Return the [x, y] coordinate for the center point of the cell that contains the specified text.  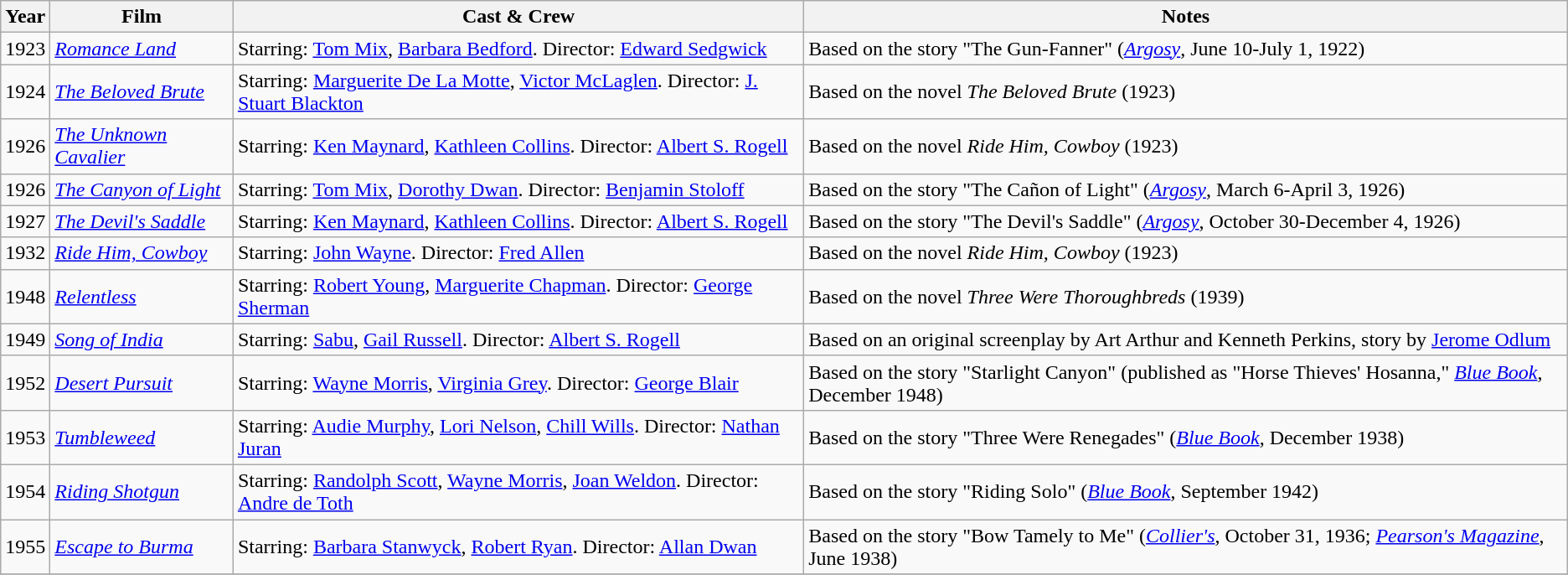
The Devil's Saddle [142, 221]
1932 [25, 253]
1924 [25, 92]
Starring: Marguerite De La Motte, Victor McLaglen. Director: J. Stuart Blackton [518, 92]
Romance Land [142, 49]
1927 [25, 221]
Film [142, 17]
Based on the story "Starlight Canyon" (published as "Horse Thieves' Hosanna," Blue Book, December 1948) [1186, 382]
Starring: Robert Young, Marguerite Chapman. Director: George Sherman [518, 297]
Starring: Audie Murphy, Lori Nelson, Chill Wills. Director: Nathan Juran [518, 438]
Based on the story "The Devil's Saddle" (Argosy, October 30-December 4, 1926) [1186, 221]
Year [25, 17]
Riding Shotgun [142, 491]
The Unknown Cavalier [142, 146]
Starring: Barbara Stanwyck, Robert Ryan. Director: Allan Dwan [518, 547]
1923 [25, 49]
Based on the story "The Gun-Fanner" (Argosy, June 10-July 1, 1922) [1186, 49]
Starring: Sabu, Gail Russell. Director: Albert S. Rogell [518, 339]
Based on an original screenplay by Art Arthur and Kenneth Perkins, story by Jerome Odlum [1186, 339]
Based on the story "Bow Tamely to Me" (Collier's, October 31, 1936; Pearson's Magazine, June 1938) [1186, 547]
Starring: John Wayne. Director: Fred Allen [518, 253]
Based on the story "Riding Solo" (Blue Book, September 1942) [1186, 491]
Starring: Tom Mix, Barbara Bedford. Director: Edward Sedgwick [518, 49]
The Beloved Brute [142, 92]
1955 [25, 547]
Notes [1186, 17]
1948 [25, 297]
Ride Him, Cowboy [142, 253]
The Canyon of Light [142, 189]
Based on the story "The Cañon of Light" (Argosy, March 6-April 3, 1926) [1186, 189]
Starring: Randolph Scott, Wayne Morris, Joan Weldon. Director: Andre de Toth [518, 491]
1952 [25, 382]
1949 [25, 339]
Relentless [142, 297]
Based on the novel The Beloved Brute (1923) [1186, 92]
Starring: Tom Mix, Dorothy Dwan. Director: Benjamin Stoloff [518, 189]
Based on the novel Three Were Thoroughbreds (1939) [1186, 297]
Desert Pursuit [142, 382]
Tumbleweed [142, 438]
1953 [25, 438]
Cast & Crew [518, 17]
Song of India [142, 339]
Starring: Wayne Morris, Virginia Grey. Director: George Blair [518, 382]
Escape to Burma [142, 547]
Based on the story "Three Were Renegades" (Blue Book, December 1938) [1186, 438]
1954 [25, 491]
